Output the [x, y] coordinate of the center of the cell containing the given text.  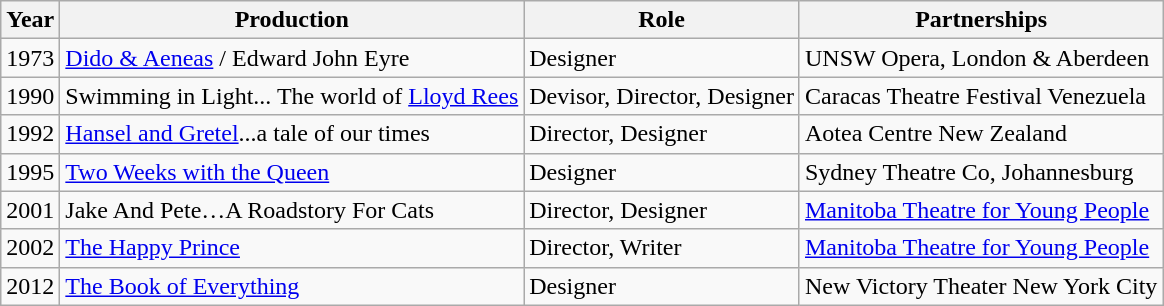
1973 [30, 58]
The Book of Everything [292, 286]
Role [662, 20]
Sydney Theatre Co, Johannesburg [980, 172]
Dido & Aeneas / Edward John Eyre [292, 58]
UNSW Opera, London & Aberdeen [980, 58]
Hansel and Gretel...a tale of our times [292, 134]
1990 [30, 96]
Swimming in Light... The world of Lloyd Rees [292, 96]
Production [292, 20]
The Happy Prince [292, 248]
1992 [30, 134]
Aotea Centre New Zealand [980, 134]
Director, Writer [662, 248]
Partnerships [980, 20]
Year [30, 20]
2002 [30, 248]
Devisor, Director, Designer [662, 96]
2012 [30, 286]
Caracas Theatre Festival Venezuela [980, 96]
Jake And Pete…A Roadstory For Cats [292, 210]
2001 [30, 210]
1995 [30, 172]
New Victory Theater New York City [980, 286]
Two Weeks with the Queen [292, 172]
